Capture the cell that displays the provided text and extract its [X, Y] central coordinate. 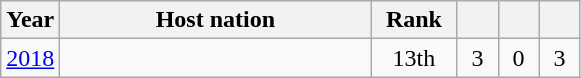
13th [414, 58]
Host nation [216, 20]
Year [30, 20]
Rank [414, 20]
0 [518, 58]
2018 [30, 58]
